Provide the [X, Y] coordinate of the cell's center where the given text is located.  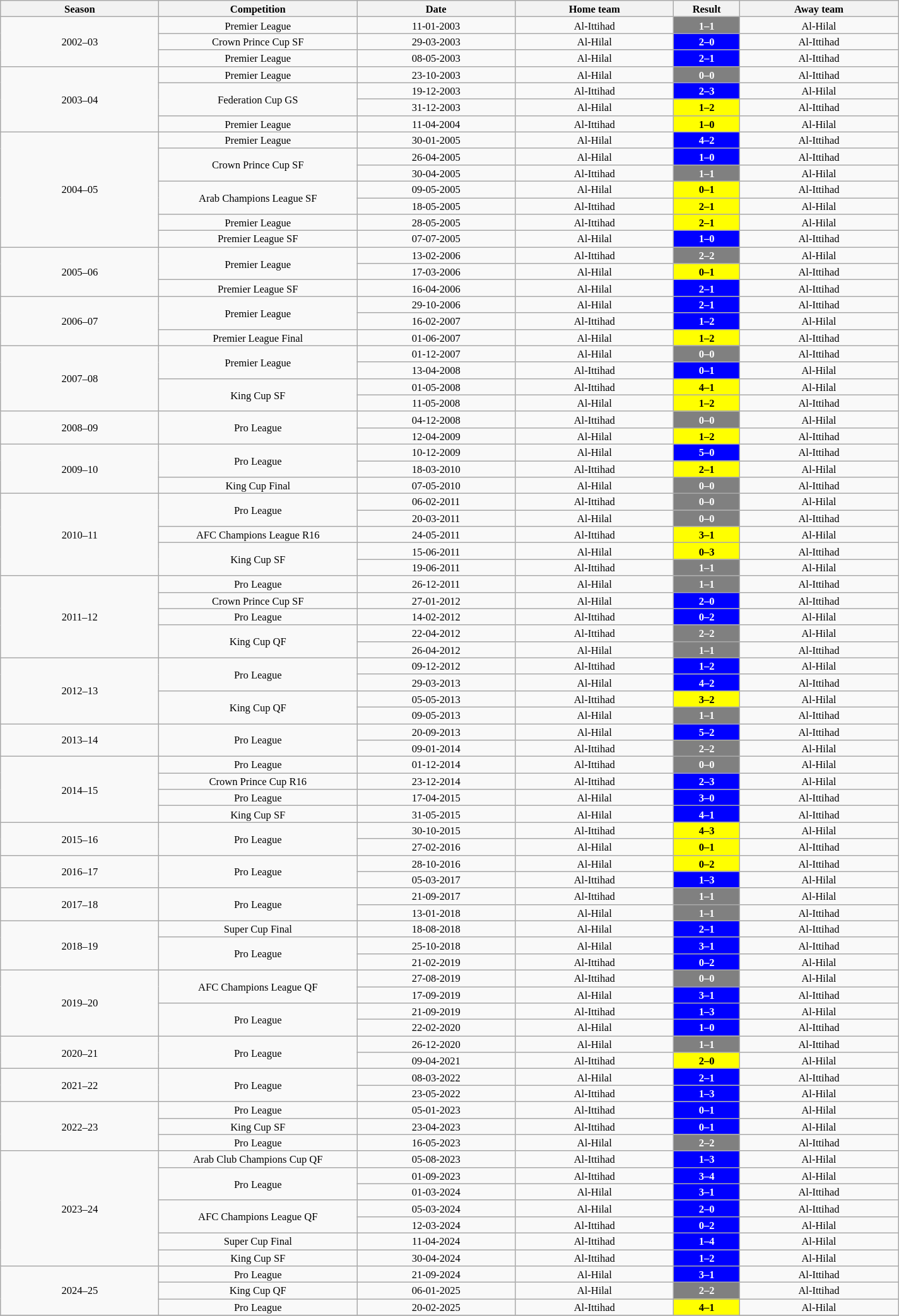
23-10-2003 [437, 74]
14-02-2012 [437, 617]
16-02-2007 [437, 321]
2010–11 [79, 535]
23-04-2023 [437, 1126]
26-04-2012 [437, 649]
15-06-2011 [437, 551]
01-09-2023 [437, 1175]
18-08-2018 [437, 929]
2013–14 [79, 740]
13-01-2018 [437, 912]
Home team [594, 9]
01-12-2014 [437, 765]
12-03-2024 [437, 1225]
17-03-2006 [437, 272]
2009–10 [79, 469]
2023–24 [79, 1208]
29-03-2013 [437, 682]
AFC Champions League R16 [258, 535]
05-05-2013 [437, 699]
Result [707, 9]
Arab Club Champions Cup QF [258, 1159]
2007–08 [79, 378]
10-12-2009 [437, 452]
2020–21 [79, 1052]
3–2 [707, 699]
28-10-2016 [437, 863]
18-03-2010 [437, 469]
2003–04 [79, 99]
2021–22 [79, 1085]
27-02-2016 [437, 847]
20-03-2011 [437, 518]
0–3 [707, 551]
22-04-2012 [437, 633]
26-04-2005 [437, 156]
16-04-2006 [437, 288]
11-01-2003 [437, 25]
23-12-2014 [437, 781]
01-03-2024 [437, 1192]
2019–20 [79, 1003]
Federation Cup GS [258, 99]
25-10-2018 [437, 945]
05-01-2023 [437, 1110]
2024–25 [79, 1291]
27-08-2019 [437, 978]
20-02-2025 [437, 1307]
2018–19 [79, 945]
22-02-2020 [437, 1028]
Date [437, 9]
2022–23 [79, 1126]
29-10-2006 [437, 305]
05-03-2017 [437, 880]
18-05-2005 [437, 206]
01-12-2007 [437, 354]
Premier League Final [258, 337]
Arab Champions League SF [258, 197]
07-07-2005 [437, 239]
3–0 [707, 798]
2016–17 [79, 871]
13-02-2006 [437, 255]
13-04-2008 [437, 370]
5–2 [707, 732]
19-12-2003 [437, 91]
26-12-2020 [437, 1044]
09-04-2021 [437, 1061]
1–4 [707, 1241]
2005–06 [79, 272]
30-01-2005 [437, 140]
Season [79, 9]
28-05-2005 [437, 223]
08-05-2003 [437, 58]
24-05-2011 [437, 535]
3–4 [707, 1175]
21-02-2019 [437, 962]
20-09-2013 [437, 732]
5–0 [707, 452]
30-10-2015 [437, 830]
2006–07 [79, 321]
Away team [819, 9]
30-04-2005 [437, 173]
11-05-2008 [437, 403]
29-03-2003 [437, 42]
19-06-2011 [437, 568]
2014–15 [79, 789]
26-12-2011 [437, 584]
2004–05 [79, 189]
21-09-2019 [437, 1011]
21-09-2024 [437, 1274]
16-05-2023 [437, 1143]
11-04-2004 [437, 124]
09-05-2013 [437, 715]
05-08-2023 [437, 1159]
23-05-2022 [437, 1093]
King Cup Final [258, 486]
31-05-2015 [437, 814]
31-12-2003 [437, 107]
11-04-2024 [437, 1241]
07-05-2010 [437, 486]
04-12-2008 [437, 419]
08-03-2022 [437, 1077]
09-05-2005 [437, 189]
12-04-2009 [437, 436]
17-04-2015 [437, 798]
2012–13 [79, 690]
01-06-2007 [437, 337]
17-09-2019 [437, 994]
30-04-2024 [437, 1258]
21-09-2017 [437, 896]
2017–18 [79, 904]
27-01-2012 [437, 600]
01-05-2008 [437, 387]
05-03-2024 [437, 1208]
09-12-2012 [437, 666]
06-02-2011 [437, 502]
2008–09 [79, 428]
Competition [258, 9]
2011–12 [79, 617]
09-01-2014 [437, 748]
Crown Prince Cup R16 [258, 781]
4–3 [707, 830]
06-01-2025 [437, 1291]
2015–16 [79, 839]
2002–03 [79, 42]
